Find where the given text appears and provide that cell's center as [X, Y] coordinate. 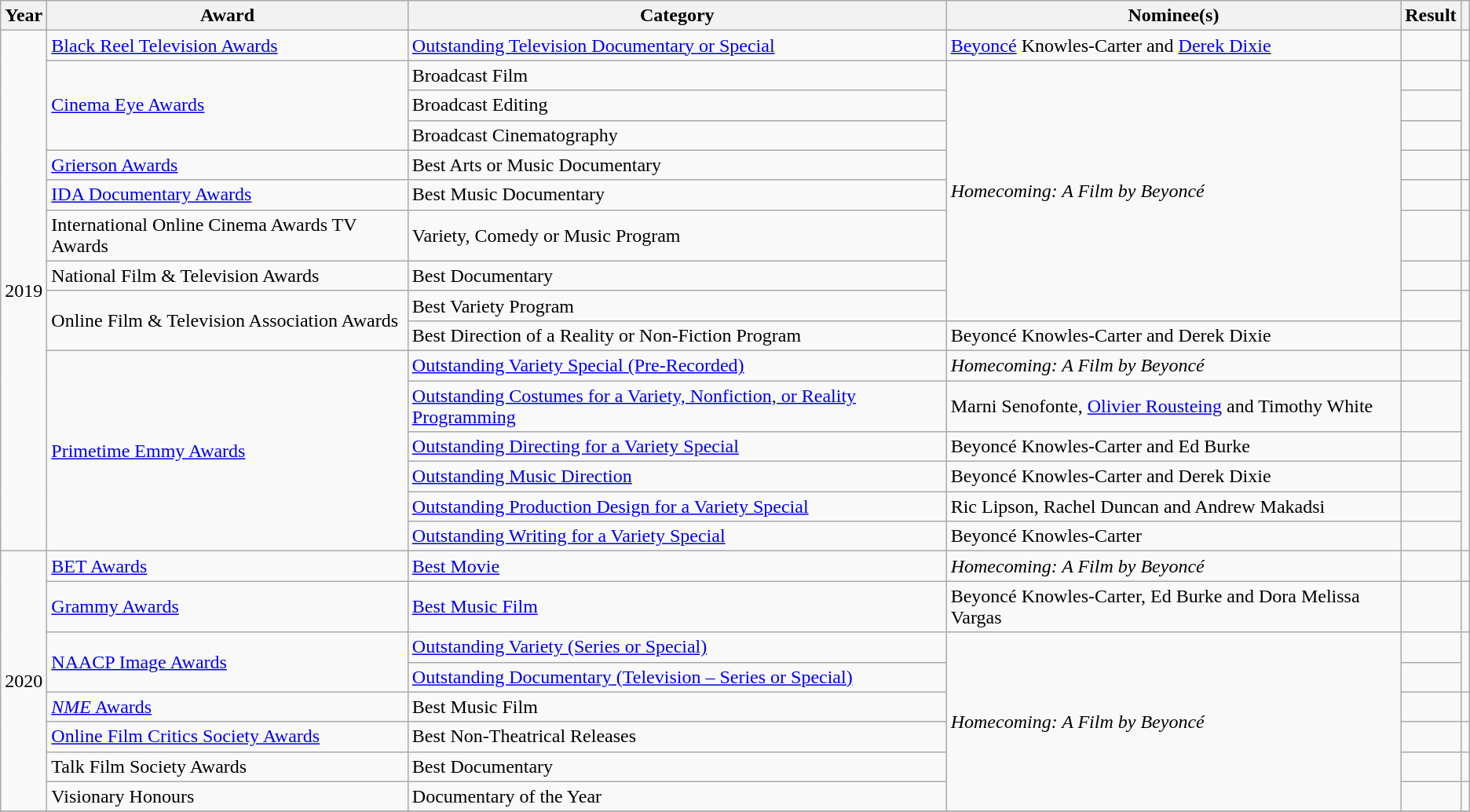
National Film & Television Awards [228, 276]
International Online Cinema Awards TV Awards [228, 236]
Outstanding Directing for a Variety Special [677, 447]
Talk Film Society Awards [228, 766]
Primetime Emmy Awards [228, 451]
Ric Lipson, Rachel Duncan and Andrew Makadsi [1173, 507]
Outstanding Variety Special (Pre-Recorded) [677, 365]
Best Variety Program [677, 305]
Broadcast Cinematography [677, 135]
Best Non-Theatrical Releases [677, 737]
Year [24, 16]
Broadcast Editing [677, 105]
Online Film & Television Association Awards [228, 320]
Outstanding Music Direction [677, 477]
Outstanding Production Design for a Variety Special [677, 507]
BET Awards [228, 566]
Beyoncé Knowles-Carter, Ed Burke and Dora Melissa Vargas [1173, 606]
Nominee(s) [1173, 16]
Cinema Eye Awards [228, 105]
Documentary of the Year [677, 796]
Result [1431, 16]
Beyoncé Knowles-Carter and Ed Burke [1173, 447]
2019 [24, 291]
Outstanding Writing for a Variety Special [677, 536]
Marni Senofonte, Olivier Rousteing and Timothy White [1173, 405]
Black Reel Television Awards [228, 46]
Category [677, 16]
NME Awards [228, 707]
Best Music Documentary [677, 195]
Outstanding Variety (Series or Special) [677, 647]
Grammy Awards [228, 606]
Beyoncé Knowles-Carter [1173, 536]
Variety, Comedy or Music Program [677, 236]
Best Arts or Music Documentary [677, 165]
NAACP Image Awards [228, 662]
Outstanding Documentary (Television – Series or Special) [677, 677]
Visionary Honours [228, 796]
2020 [24, 682]
Outstanding Costumes for a Variety, Nonfiction, or Reality Programming [677, 405]
Outstanding Television Documentary or Special [677, 46]
Best Direction of a Reality or Non-Fiction Program [677, 335]
IDA Documentary Awards [228, 195]
Award [228, 16]
Best Movie [677, 566]
Broadcast Film [677, 75]
Grierson Awards [228, 165]
Online Film Critics Society Awards [228, 737]
